Locate the cell with the specified text and output its [x, y] center coordinate. 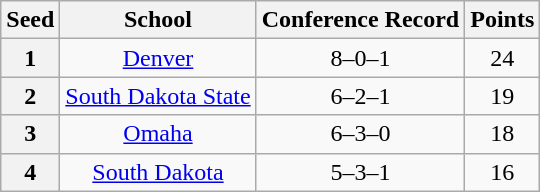
19 [502, 96]
Denver [158, 58]
16 [502, 172]
6–3–0 [360, 134]
18 [502, 134]
Conference Record [360, 20]
South Dakota State [158, 96]
24 [502, 58]
Seed [30, 20]
6–2–1 [360, 96]
Points [502, 20]
4 [30, 172]
3 [30, 134]
5–3–1 [360, 172]
8–0–1 [360, 58]
School [158, 20]
1 [30, 58]
Omaha [158, 134]
South Dakota [158, 172]
2 [30, 96]
